Detect which cell encompasses the target text, then output its (x, y) center coordinate. 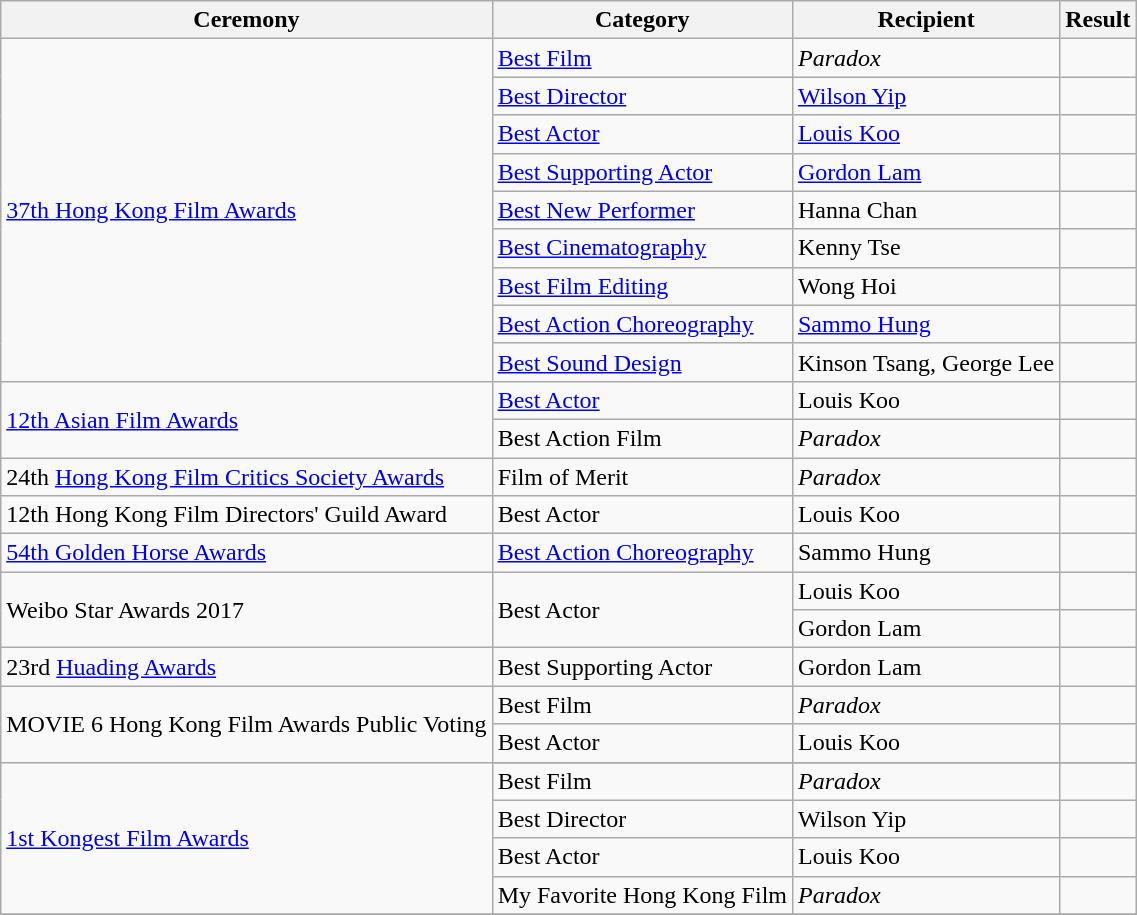
Best Action Film (642, 438)
1st Kongest Film Awards (246, 838)
Weibo Star Awards 2017 (246, 610)
Hanna Chan (926, 210)
23rd Huading Awards (246, 667)
Result (1098, 20)
12th Asian Film Awards (246, 419)
Kinson Tsang, George Lee (926, 362)
Kenny Tse (926, 248)
12th Hong Kong Film Directors' Guild Award (246, 515)
MOVIE 6 Hong Kong Film Awards Public Voting (246, 724)
Best Sound Design (642, 362)
Category (642, 20)
54th Golden Horse Awards (246, 553)
Ceremony (246, 20)
Best New Performer (642, 210)
My Favorite Hong Kong Film (642, 895)
Film of Merit (642, 477)
37th Hong Kong Film Awards (246, 210)
Wong Hoi (926, 286)
Recipient (926, 20)
24th Hong Kong Film Critics Society Awards (246, 477)
Best Film Editing (642, 286)
Best Cinematography (642, 248)
